For the text-containing cell, return its midpoint in (X, Y) coordinate format. 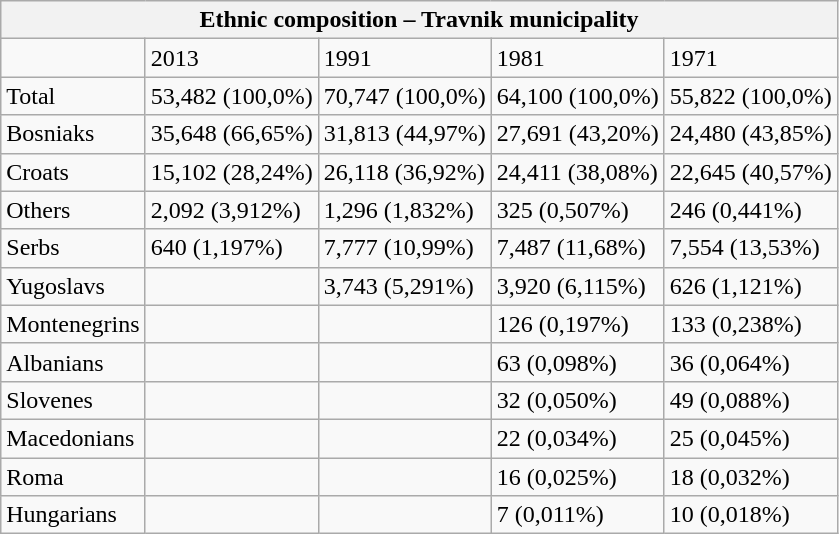
31,813 (44,97%) (404, 134)
Slovenes (73, 400)
49 (0,088%) (750, 400)
22,645 (40,57%) (750, 172)
1981 (578, 58)
7,554 (13,53%) (750, 248)
35,648 (66,65%) (232, 134)
Serbs (73, 248)
626 (1,121%) (750, 286)
1991 (404, 58)
Ethnic composition – Travnik municipality (420, 20)
55,822 (100,0%) (750, 96)
63 (0,098%) (578, 362)
Albanians (73, 362)
3,920 (6,115%) (578, 286)
Bosniaks (73, 134)
27,691 (43,20%) (578, 134)
Yugoslavs (73, 286)
1971 (750, 58)
640 (1,197%) (232, 248)
Hungarians (73, 515)
7,487 (11,68%) (578, 248)
53,482 (100,0%) (232, 96)
3,743 (5,291%) (404, 286)
18 (0,032%) (750, 477)
2,092 (3,912%) (232, 210)
16 (0,025%) (578, 477)
325 (0,507%) (578, 210)
133 (0,238%) (750, 324)
10 (0,018%) (750, 515)
Total (73, 96)
22 (0,034%) (578, 438)
24,480 (43,85%) (750, 134)
246 (0,441%) (750, 210)
64,100 (100,0%) (578, 96)
2013 (232, 58)
Croats (73, 172)
26,118 (36,92%) (404, 172)
15,102 (28,24%) (232, 172)
Montenegrins (73, 324)
Others (73, 210)
24,411 (38,08%) (578, 172)
7 (0,011%) (578, 515)
126 (0,197%) (578, 324)
36 (0,064%) (750, 362)
Macedonians (73, 438)
Roma (73, 477)
1,296 (1,832%) (404, 210)
25 (0,045%) (750, 438)
7,777 (10,99%) (404, 248)
32 (0,050%) (578, 400)
70,747 (100,0%) (404, 96)
